Locate the cell with the specified text and output its (x, y) center coordinate. 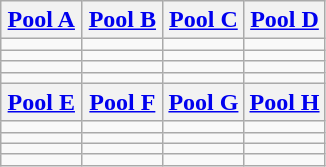
Pool D (284, 20)
Pool G (204, 102)
Pool H (284, 102)
Pool A (42, 20)
Pool B (122, 20)
Pool F (122, 102)
Pool E (42, 102)
Pool C (204, 20)
